Capture the cell that displays the provided text and extract its (x, y) central coordinate. 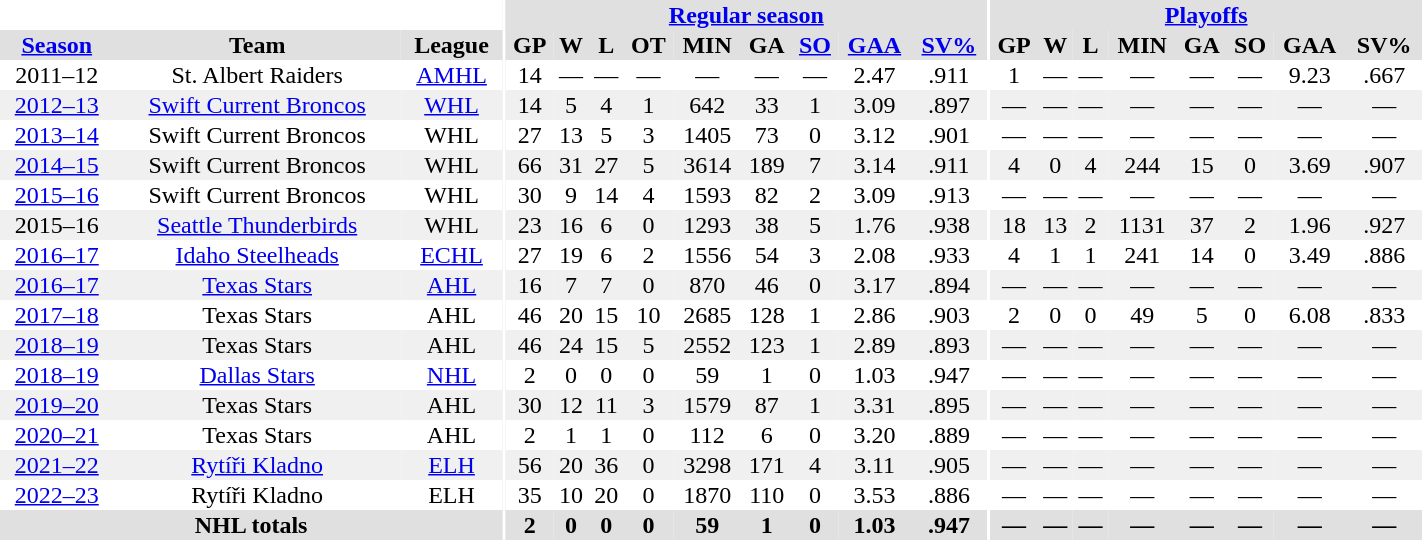
2020–21 (56, 435)
36 (606, 465)
3.20 (875, 435)
Idaho Steelheads (256, 255)
38 (766, 225)
35 (530, 495)
12 (570, 405)
642 (707, 105)
2022–23 (56, 495)
3.11 (875, 465)
1405 (707, 135)
.905 (948, 465)
128 (766, 315)
2021–22 (56, 465)
2011–12 (56, 75)
.833 (1384, 315)
NHL totals (251, 525)
Seattle Thunderbirds (256, 225)
.667 (1384, 75)
.927 (1384, 225)
.894 (948, 285)
82 (766, 195)
241 (1142, 255)
.895 (948, 405)
3.12 (875, 135)
24 (570, 345)
.897 (948, 105)
OT (648, 45)
6.08 (1310, 315)
9.23 (1310, 75)
2.86 (875, 315)
Team (256, 45)
.903 (948, 315)
870 (707, 285)
2.89 (875, 345)
3.53 (875, 495)
ECHL (452, 255)
1293 (707, 225)
123 (766, 345)
3.17 (875, 285)
18 (1014, 225)
189 (766, 165)
1593 (707, 195)
League (452, 45)
56 (530, 465)
54 (766, 255)
110 (766, 495)
3.69 (1310, 165)
73 (766, 135)
33 (766, 105)
171 (766, 465)
2019–20 (56, 405)
1131 (1142, 225)
.901 (948, 135)
3614 (707, 165)
23 (530, 225)
19 (570, 255)
37 (1202, 225)
NHL (452, 375)
112 (707, 435)
3.49 (1310, 255)
.907 (1384, 165)
2017–18 (56, 315)
1579 (707, 405)
3.31 (875, 405)
1.96 (1310, 225)
2552 (707, 345)
.913 (948, 195)
1870 (707, 495)
3298 (707, 465)
49 (1142, 315)
Regular season (746, 15)
Season (56, 45)
66 (530, 165)
2014–15 (56, 165)
2013–14 (56, 135)
31 (570, 165)
11 (606, 405)
87 (766, 405)
9 (570, 195)
244 (1142, 165)
1.76 (875, 225)
Playoffs (1206, 15)
AMHL (452, 75)
.893 (948, 345)
1556 (707, 255)
2.08 (875, 255)
2.47 (875, 75)
2685 (707, 315)
2012–13 (56, 105)
.938 (948, 225)
.889 (948, 435)
3.14 (875, 165)
.933 (948, 255)
Dallas Stars (256, 375)
St. Albert Raiders (256, 75)
